For the text-containing cell, return its midpoint in [x, y] coordinate format. 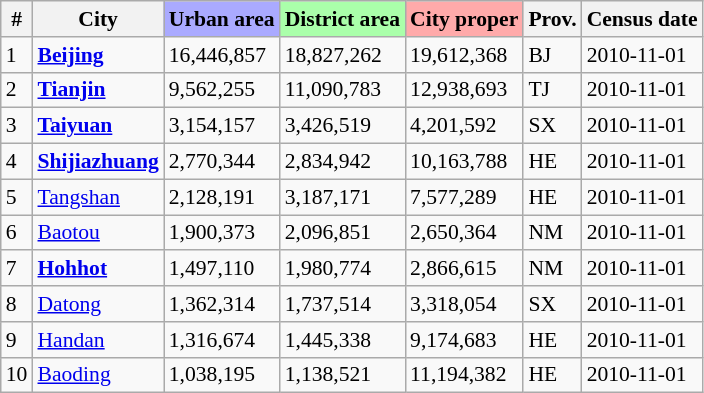
1,445,338 [342, 340]
9,562,255 [222, 90]
3,187,171 [342, 197]
Urban area [222, 19]
8 [17, 304]
1 [17, 55]
1,980,774 [342, 269]
10 [17, 375]
1,038,195 [222, 375]
2 [17, 90]
7,577,289 [464, 197]
District area [342, 19]
1,316,674 [222, 340]
2,096,851 [342, 233]
12,938,693 [464, 90]
4 [17, 162]
19,612,368 [464, 55]
Census date [642, 19]
Taiyuan [98, 126]
2,650,364 [464, 233]
9,174,683 [464, 340]
1,497,110 [222, 269]
11,194,382 [464, 375]
11,090,783 [342, 90]
Tianjin [98, 90]
18,827,262 [342, 55]
10,163,788 [464, 162]
City proper [464, 19]
7 [17, 269]
Hohhot [98, 269]
Datong [98, 304]
2,770,344 [222, 162]
TJ [552, 90]
3,426,519 [342, 126]
5 [17, 197]
Beijing [98, 55]
3 [17, 126]
# [17, 19]
BJ [552, 55]
Baoding [98, 375]
3,154,157 [222, 126]
2,834,942 [342, 162]
Prov. [552, 19]
2,866,615 [464, 269]
Baotou [98, 233]
Handan [98, 340]
City [98, 19]
1,138,521 [342, 375]
3,318,054 [464, 304]
1,737,514 [342, 304]
16,446,857 [222, 55]
Tangshan [98, 197]
1,362,314 [222, 304]
4,201,592 [464, 126]
9 [17, 340]
6 [17, 233]
1,900,373 [222, 233]
Shijiazhuang [98, 162]
2,128,191 [222, 197]
